Identify which cell holds the provided text, then report its [x, y] central coordinate. 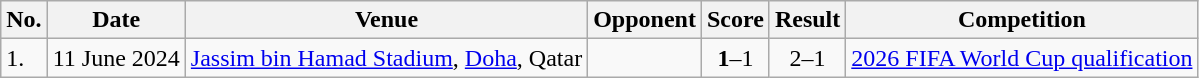
11 June 2024 [116, 58]
Date [116, 20]
Score [735, 20]
Jassim bin Hamad Stadium, Doha, Qatar [386, 58]
1. [24, 58]
No. [24, 20]
1–1 [735, 58]
Competition [1022, 20]
Venue [386, 20]
2–1 [807, 58]
Opponent [645, 20]
Result [807, 20]
2026 FIFA World Cup qualification [1022, 58]
